From the cell containing the given text, extract its center point as [X, Y] coordinate. 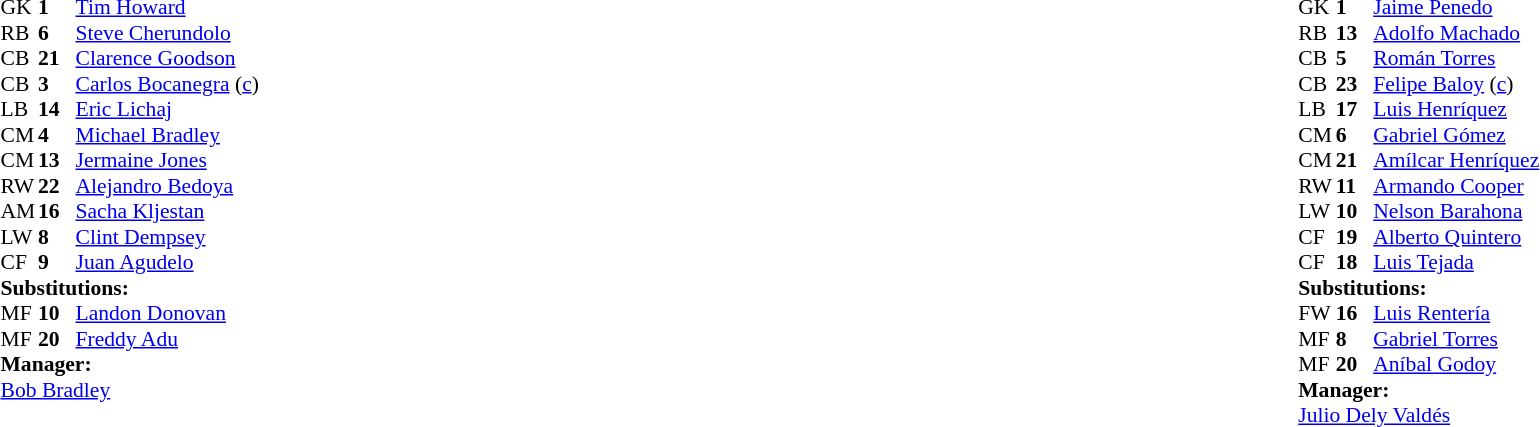
Amílcar Henríquez [1456, 161]
Román Torres [1456, 59]
14 [57, 109]
Jermaine Jones [168, 161]
Luis Rentería [1456, 313]
Clint Dempsey [168, 237]
Nelson Barahona [1456, 211]
Carlos Bocanegra (c) [168, 84]
Juan Agudelo [168, 263]
23 [1355, 84]
Bob Bradley [129, 390]
5 [1355, 59]
Landon Donovan [168, 313]
Sacha Kljestan [168, 211]
18 [1355, 263]
FW [1317, 313]
11 [1355, 186]
Alberto Quintero [1456, 237]
17 [1355, 109]
AM [19, 211]
Gabriel Gómez [1456, 135]
Adolfo Machado [1456, 33]
Aníbal Godoy [1456, 365]
Alejandro Bedoya [168, 186]
Freddy Adu [168, 339]
Gabriel Torres [1456, 339]
Armando Cooper [1456, 186]
Felipe Baloy (c) [1456, 84]
9 [57, 263]
4 [57, 135]
Michael Bradley [168, 135]
Clarence Goodson [168, 59]
Luis Tejada [1456, 263]
Eric Lichaj [168, 109]
19 [1355, 237]
Luis Henríquez [1456, 109]
3 [57, 84]
Steve Cherundolo [168, 33]
22 [57, 186]
